Find where the given text appears and provide that cell's center as [X, Y] coordinate. 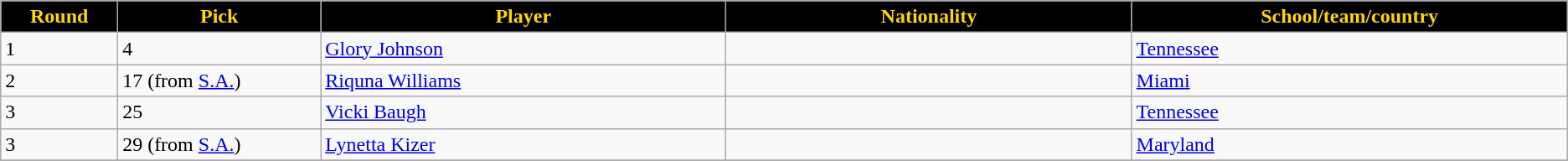
Player [524, 17]
Lynetta Kizer [524, 144]
Vicki Baugh [524, 112]
Round [59, 17]
Pick [219, 17]
1 [59, 49]
Riquna Williams [524, 80]
Maryland [1349, 144]
25 [219, 112]
29 (from S.A.) [219, 144]
4 [219, 49]
Glory Johnson [524, 49]
2 [59, 80]
Miami [1349, 80]
Nationality [929, 17]
School/team/country [1349, 17]
17 (from S.A.) [219, 80]
